Provide the (x, y) coordinate of the cell's center where the given text is located.  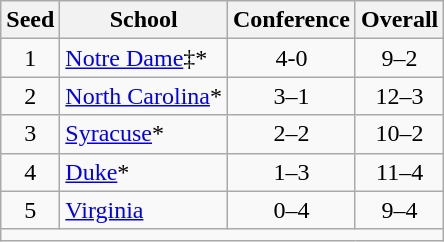
9–4 (399, 210)
3–1 (292, 96)
9–2 (399, 58)
1 (30, 58)
11–4 (399, 172)
Notre Dame‡* (144, 58)
2–2 (292, 134)
4-0 (292, 58)
5 (30, 210)
12–3 (399, 96)
Overall (399, 20)
Syracuse* (144, 134)
Conference (292, 20)
School (144, 20)
2 (30, 96)
4 (30, 172)
10–2 (399, 134)
1–3 (292, 172)
Virginia (144, 210)
3 (30, 134)
Duke* (144, 172)
North Carolina* (144, 96)
0–4 (292, 210)
Seed (30, 20)
